Pinpoint the cell where the given text exists, returning its [X, Y] midpoint coordinate. 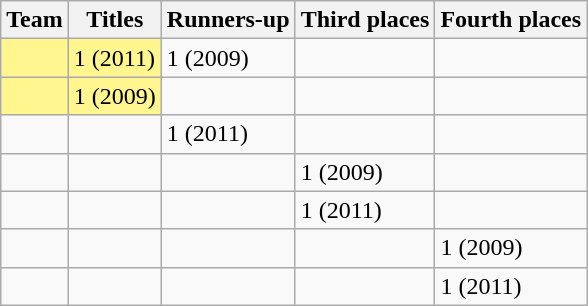
Third places [365, 20]
Team [35, 20]
Fourth places [511, 20]
Runners-up [228, 20]
Titles [114, 20]
